Return the [x, y] coordinate for the center point of the cell that contains the specified text.  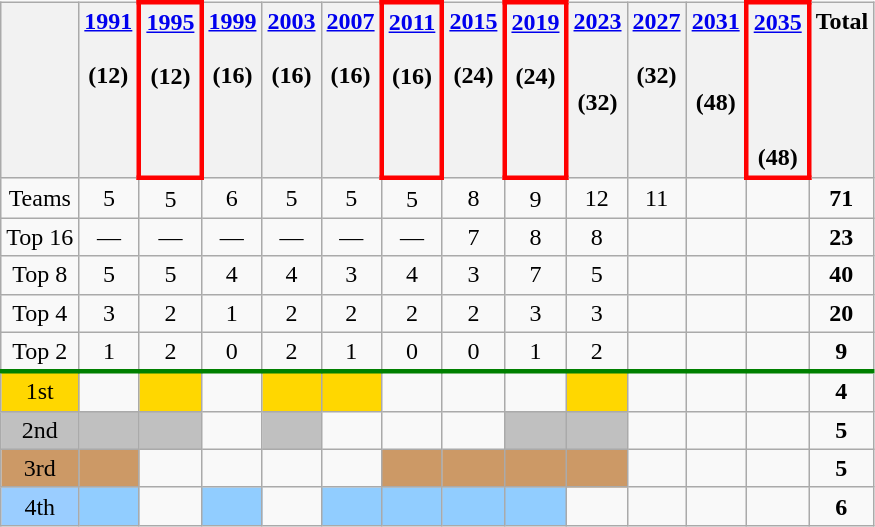
2019(24) [535, 90]
Total [842, 90]
Top 2 [40, 352]
2nd [40, 430]
2035 (48) [778, 90]
2031 (48) [716, 90]
1991 (12) [110, 90]
1995(12) [170, 90]
Top 4 [40, 313]
11 [656, 198]
2003 (16) [292, 90]
20 [842, 313]
Top 8 [40, 275]
71 [842, 198]
2015 (24) [473, 90]
1999 (16) [232, 90]
12 [596, 198]
23 [842, 237]
4th [40, 506]
3rd [40, 468]
40 [842, 275]
1st [40, 392]
2027 (32) [656, 90]
2007 (16) [352, 90]
2011(16) [412, 90]
2023 (32) [596, 90]
Top 16 [40, 237]
Teams [40, 198]
